Provide the [X, Y] coordinate of the cell's center where the given text is located.  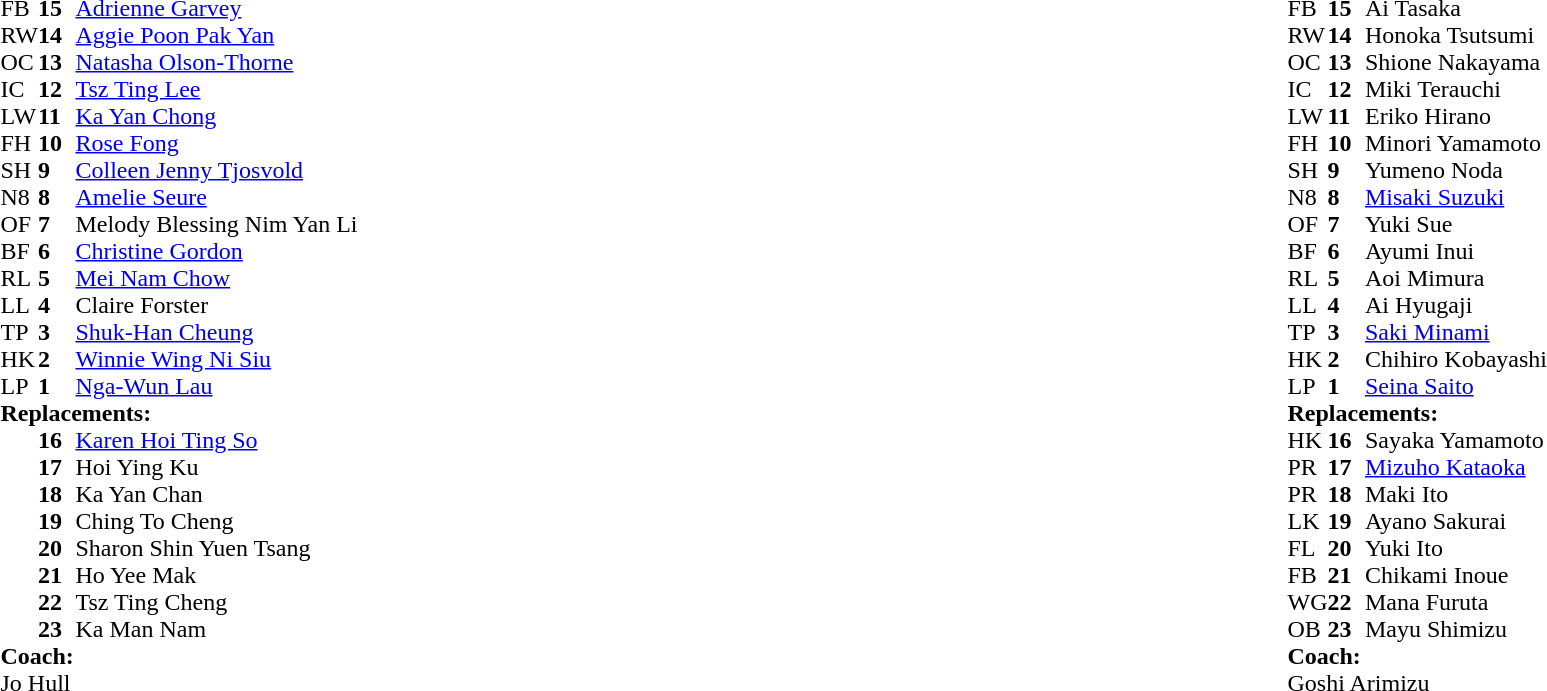
Shione Nakayama [1456, 62]
Chihiro Kobayashi [1456, 360]
Misaki Suzuki [1456, 198]
Maki Ito [1456, 494]
OB [1308, 630]
Sayaka Yamamoto [1456, 440]
Minori Yamamoto [1456, 144]
Ayumi Inui [1456, 252]
FB [1308, 576]
Ho Yee Mak [217, 576]
Tsz Ting Cheng [217, 602]
Ka Yan Chan [217, 494]
Miki Terauchi [1456, 90]
Yumeno Noda [1456, 170]
Chikami Inoue [1456, 576]
Ai Hyugaji [1456, 306]
Karen Hoi Ting So [217, 440]
LK [1308, 522]
Tsz Ting Lee [217, 90]
Melody Blessing Nim Yan Li [217, 224]
FL [1308, 548]
Eriko Hirano [1456, 116]
Mayu Shimizu [1456, 630]
Nga-Wun Lau [217, 386]
Colleen Jenny Tjosvold [217, 170]
Rose Fong [217, 144]
Amelie Seure [217, 198]
Yuki Sue [1456, 224]
Shuk-Han Cheung [217, 332]
Honoka Tsutsumi [1456, 36]
WG [1308, 602]
Claire Forster [217, 306]
Ka Man Nam [217, 630]
Mei Nam Chow [217, 278]
Aoi Mimura [1456, 278]
Mana Furuta [1456, 602]
Hoi Ying Ku [217, 468]
Ka Yan Chong [217, 116]
Sharon Shin Yuen Tsang [217, 548]
Saki Minami [1456, 332]
Seina Saito [1456, 386]
Ayano Sakurai [1456, 522]
Yuki Ito [1456, 548]
Winnie Wing Ni Siu [217, 360]
Natasha Olson-Thorne [217, 62]
Christine Gordon [217, 252]
Mizuho Kataoka [1456, 468]
Ching To Cheng [217, 522]
Aggie Poon Pak Yan [217, 36]
